Return (X, Y) of the center of cell containing provided text 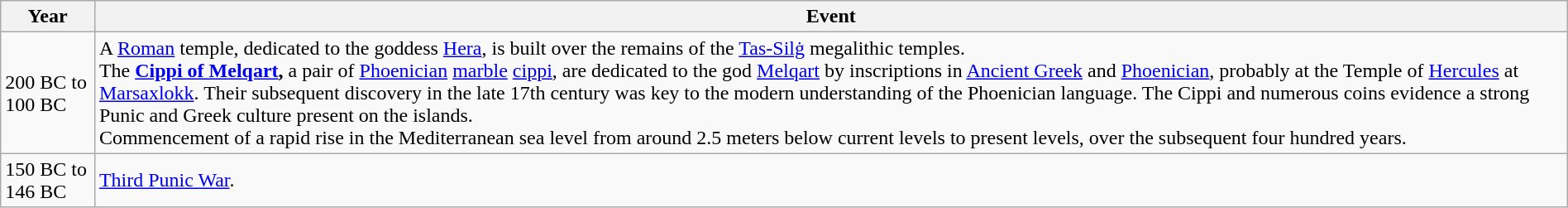
Year (48, 17)
Event (830, 17)
150 BC to 146 BC (48, 181)
Third Punic War. (830, 181)
200 BC to 100 BC (48, 93)
